Return (x, y) of the center of cell containing provided text 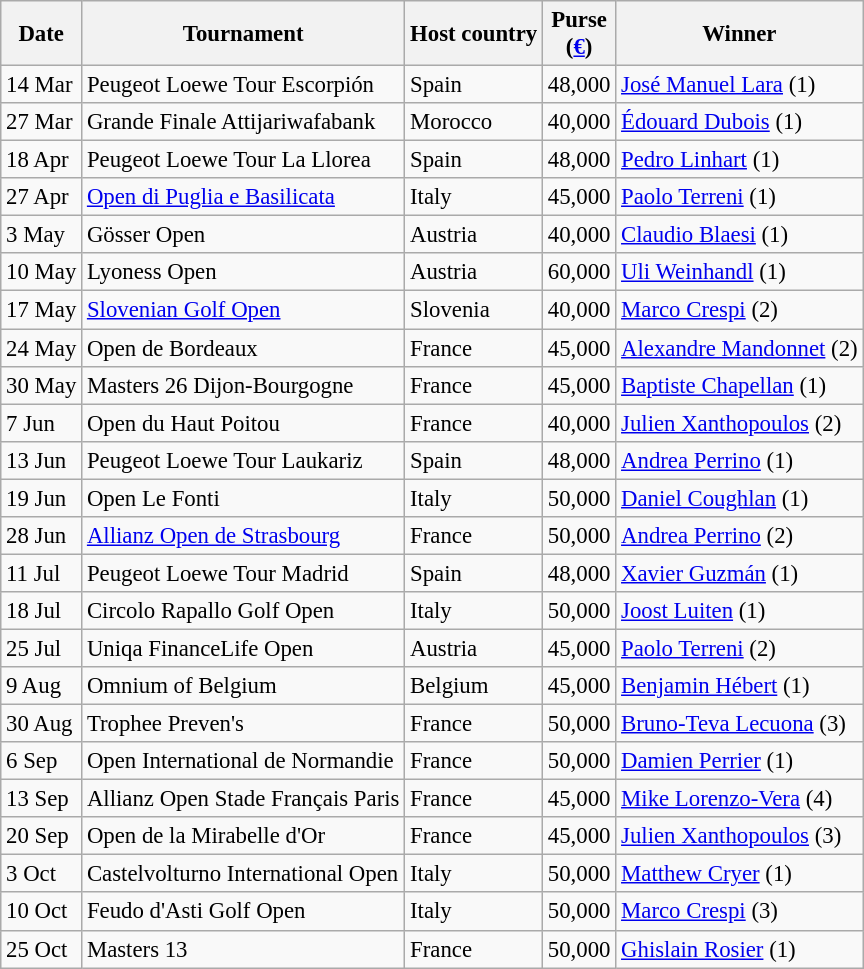
Peugeot Loewe Tour La Llorea (244, 160)
Winner (740, 34)
10 May (42, 273)
Joost Luiten (1) (740, 611)
Ghislain Rosier (1) (740, 949)
60,000 (580, 273)
25 Jul (42, 648)
Baptiste Chapellan (1) (740, 385)
Peugeot Loewe Tour Madrid (244, 573)
3 May (42, 235)
Xavier Guzmán (1) (740, 573)
Date (42, 34)
6 Sep (42, 761)
Belgium (474, 686)
Omnium of Belgium (244, 686)
Damien Perrier (1) (740, 761)
Marco Crespi (2) (740, 310)
27 Mar (42, 122)
Tournament (244, 34)
Alexandre Mandonnet (2) (740, 348)
28 Jun (42, 536)
Lyoness Open (244, 273)
Morocco (474, 122)
11 Jul (42, 573)
17 May (42, 310)
Open di Puglia e Basilicata (244, 197)
Grande Finale Attijariwafabank (244, 122)
Masters 26 Dijon-Bourgogne (244, 385)
Julien Xanthopoulos (3) (740, 836)
Feudo d'Asti Golf Open (244, 912)
Julien Xanthopoulos (2) (740, 423)
Trophee Preven's (244, 724)
13 Jun (42, 460)
Allianz Open Stade Français Paris (244, 799)
9 Aug (42, 686)
Peugeot Loewe Tour Escorpión (244, 85)
Purse(€) (580, 34)
Andrea Perrino (2) (740, 536)
Masters 13 (244, 949)
25 Oct (42, 949)
Open International de Normandie (244, 761)
Matthew Cryer (1) (740, 874)
Paolo Terreni (1) (740, 197)
Circolo Rapallo Golf Open (244, 611)
Édouard Dubois (1) (740, 122)
Allianz Open de Strasbourg (244, 536)
Benjamin Hébert (1) (740, 686)
Peugeot Loewe Tour Laukariz (244, 460)
19 Jun (42, 498)
Pedro Linhart (1) (740, 160)
Marco Crespi (3) (740, 912)
Castelvolturno International Open (244, 874)
Slovenia (474, 310)
Bruno-Teva Lecuona (3) (740, 724)
Open de Bordeaux (244, 348)
Slovenian Golf Open (244, 310)
Open de la Mirabelle d'Or (244, 836)
Uniqa FinanceLife Open (244, 648)
Gösser Open (244, 235)
10 Oct (42, 912)
14 Mar (42, 85)
Open du Haut Poitou (244, 423)
24 May (42, 348)
3 Oct (42, 874)
27 Apr (42, 197)
Host country (474, 34)
Andrea Perrino (1) (740, 460)
Claudio Blaesi (1) (740, 235)
Open Le Fonti (244, 498)
30 Aug (42, 724)
18 Apr (42, 160)
Mike Lorenzo-Vera (4) (740, 799)
20 Sep (42, 836)
José Manuel Lara (1) (740, 85)
7 Jun (42, 423)
18 Jul (42, 611)
30 May (42, 385)
Daniel Coughlan (1) (740, 498)
13 Sep (42, 799)
Uli Weinhandl (1) (740, 273)
Paolo Terreni (2) (740, 648)
